For the text-containing cell, return its midpoint in (x, y) coordinate format. 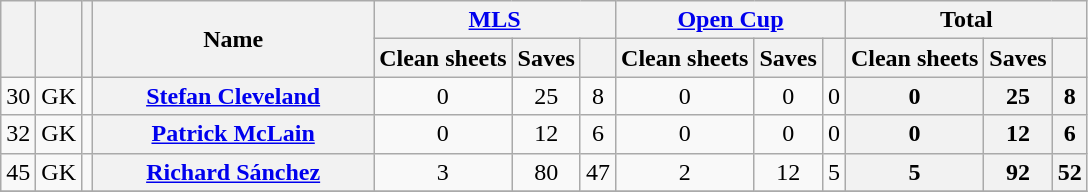
Stefan Cleveland (234, 96)
Total (966, 20)
MLS (495, 20)
Name (234, 39)
52 (1070, 172)
2 (685, 172)
Patrick McLain (234, 134)
Open Cup (731, 20)
45 (18, 172)
3 (443, 172)
47 (598, 172)
Richard Sánchez (234, 172)
92 (1018, 172)
30 (18, 96)
80 (546, 172)
32 (18, 134)
